Scan for the cell matching the given text and deliver its [x, y] coordinate at center. 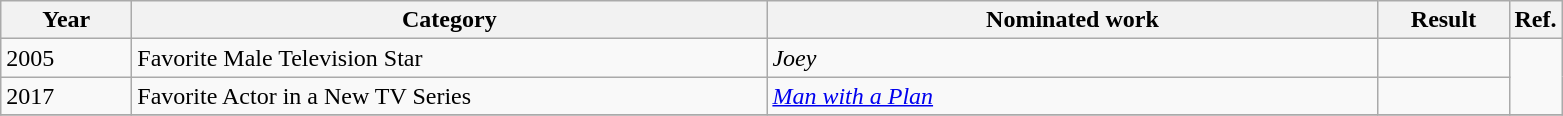
2005 [66, 58]
Joey [1072, 58]
Year [66, 20]
Category [450, 20]
Ref. [1536, 20]
Result [1444, 20]
Man with a Plan [1072, 96]
Nominated work [1072, 20]
Favorite Male Television Star [450, 58]
Favorite Actor in a New TV Series [450, 96]
2017 [66, 96]
